Capture the cell that displays the provided text and extract its (X, Y) central coordinate. 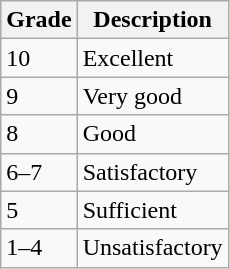
Excellent (152, 58)
Satisfactory (152, 172)
6–7 (39, 172)
10 (39, 58)
1–4 (39, 248)
Very good (152, 96)
Good (152, 134)
9 (39, 96)
Sufficient (152, 210)
8 (39, 134)
Description (152, 20)
Unsatisfactory (152, 248)
5 (39, 210)
Grade (39, 20)
